Return (X, Y) of the center of cell containing provided text 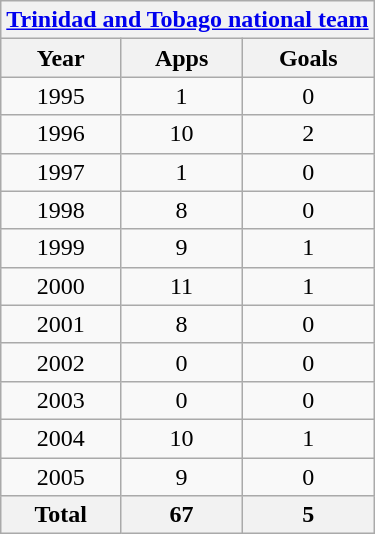
Year (61, 58)
2001 (61, 324)
Goals (308, 58)
1998 (61, 210)
2000 (61, 286)
2004 (61, 438)
Total (61, 515)
2002 (61, 362)
67 (182, 515)
2005 (61, 477)
Apps (182, 58)
1997 (61, 172)
Trinidad and Tobago national team (188, 20)
1999 (61, 248)
1995 (61, 96)
11 (182, 286)
5 (308, 515)
2 (308, 134)
1996 (61, 134)
2003 (61, 400)
